Return the [X, Y] coordinate for the center point of the cell that contains the specified text.  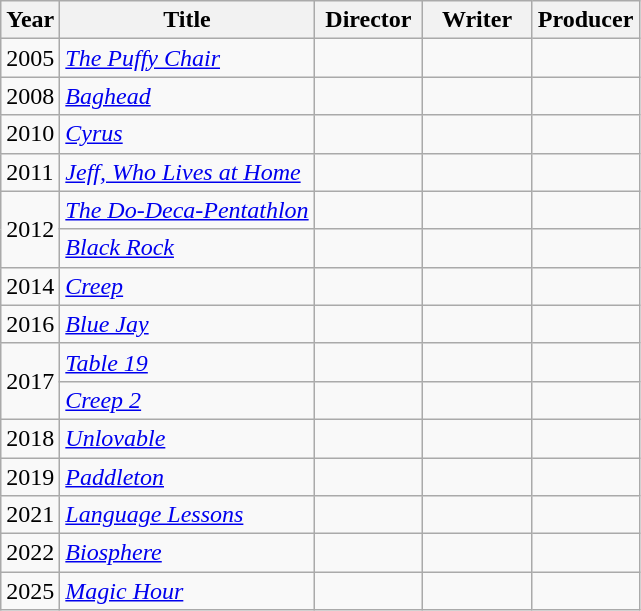
2022 [30, 553]
Year [30, 20]
Table 19 [187, 362]
Creep [187, 286]
Title [187, 20]
Producer [586, 20]
Magic Hour [187, 591]
2017 [30, 381]
2016 [30, 324]
Blue Jay [187, 324]
Unlovable [187, 438]
2018 [30, 438]
Creep 2 [187, 400]
Cyrus [187, 134]
2012 [30, 229]
2005 [30, 58]
2025 [30, 591]
The Do-Deca-Pentathlon [187, 210]
Paddleton [187, 477]
Biosphere [187, 553]
Black Rock [187, 248]
2011 [30, 172]
Jeff, Who Lives at Home [187, 172]
Writer [478, 20]
2021 [30, 515]
Baghead [187, 96]
Language Lessons [187, 515]
2010 [30, 134]
2008 [30, 96]
The Puffy Chair [187, 58]
2019 [30, 477]
Director [368, 20]
2014 [30, 286]
